For the text-containing cell, return its midpoint in [x, y] coordinate format. 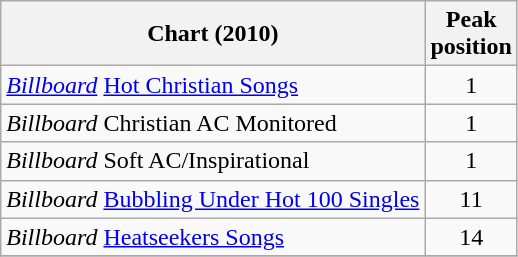
Billboard Bubbling Under Hot 100 Singles [213, 199]
14 [471, 237]
Chart (2010) [213, 34]
Billboard Hot Christian Songs [213, 85]
11 [471, 199]
Peakposition [471, 34]
Billboard Heatseekers Songs [213, 237]
Billboard Christian AC Monitored [213, 123]
Billboard Soft AC/Inspirational [213, 161]
